Locate the cell with the specified text and output its [x, y] center coordinate. 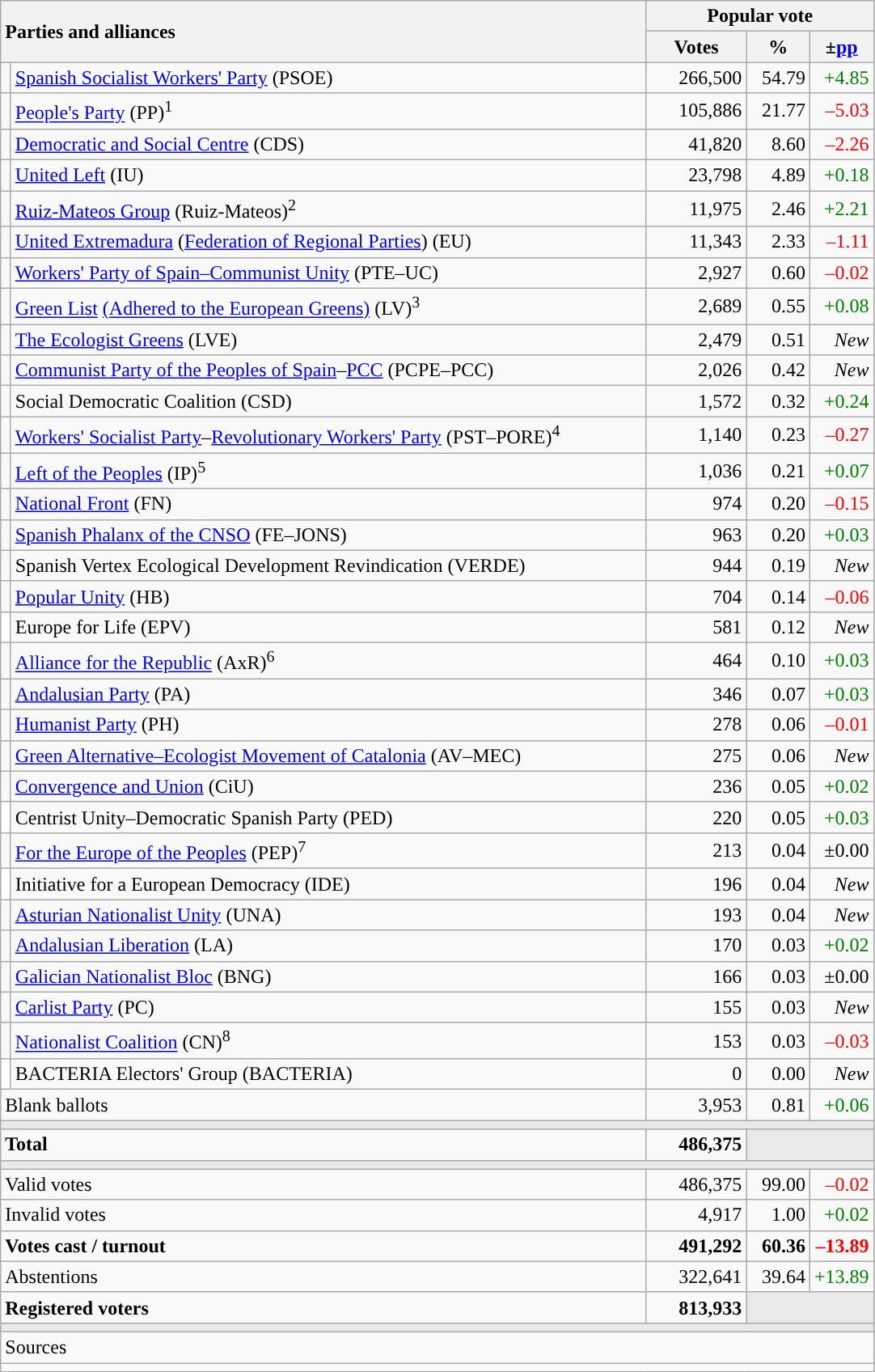
974 [696, 504]
Andalusian Party (PA) [328, 694]
+0.18 [841, 176]
Popular Unity (HB) [328, 596]
Galician Nationalist Bloc (BNG) [328, 976]
213 [696, 851]
United Extremadura (Federation of Regional Parties) (EU) [328, 242]
2,689 [696, 306]
266,500 [696, 78]
23,798 [696, 176]
0.07 [778, 694]
+0.24 [841, 401]
39.64 [778, 1277]
+13.89 [841, 1277]
Votes cast / turnout [323, 1246]
193 [696, 915]
41,820 [696, 144]
Valid votes [323, 1184]
704 [696, 596]
–0.27 [841, 435]
275 [696, 756]
Workers' Party of Spain–Communist Unity (PTE–UC) [328, 273]
–0.01 [841, 725]
% [778, 47]
0.23 [778, 435]
+2.21 [841, 209]
170 [696, 946]
2.46 [778, 209]
Andalusian Liberation (LA) [328, 946]
0.14 [778, 596]
Spanish Socialist Workers' Party (PSOE) [328, 78]
54.79 [778, 78]
0.51 [778, 340]
Registered voters [323, 1307]
BACTERIA Electors' Group (BACTERIA) [328, 1074]
0.81 [778, 1105]
60.36 [778, 1246]
Invalid votes [323, 1215]
0.12 [778, 627]
105,886 [696, 112]
Spanish Phalanx of the CNSO (FE–JONS) [328, 535]
236 [696, 786]
Carlist Party (PC) [328, 1007]
Green List (Adhered to the European Greens) (LV)3 [328, 306]
+0.07 [841, 471]
153 [696, 1040]
2,479 [696, 340]
0.60 [778, 273]
0.42 [778, 371]
United Left (IU) [328, 176]
–0.15 [841, 504]
People's Party (PP)1 [328, 112]
0.19 [778, 565]
–13.89 [841, 1246]
Spanish Vertex Ecological Development Revindication (VERDE) [328, 565]
–5.03 [841, 112]
8.60 [778, 144]
2,927 [696, 273]
Ruiz-Mateos Group (Ruiz-Mateos)2 [328, 209]
Europe for Life (EPV) [328, 627]
Communist Party of the Peoples of Spain–PCC (PCPE–PCC) [328, 371]
0.55 [778, 306]
581 [696, 627]
National Front (FN) [328, 504]
Popular vote [760, 16]
Humanist Party (PH) [328, 725]
491,292 [696, 1246]
21.77 [778, 112]
Left of the Peoples (IP)5 [328, 471]
Asturian Nationalist Unity (UNA) [328, 915]
166 [696, 976]
+0.06 [841, 1105]
99.00 [778, 1184]
Alliance for the Republic (AxR)6 [328, 660]
Sources [437, 1347]
–1.11 [841, 242]
0.00 [778, 1074]
Total [323, 1145]
3,953 [696, 1105]
346 [696, 694]
11,343 [696, 242]
0.32 [778, 401]
–0.03 [841, 1040]
0.10 [778, 660]
Workers' Socialist Party–Revolutionary Workers' Party (PST–PORE)4 [328, 435]
322,641 [696, 1277]
2,026 [696, 371]
464 [696, 660]
The Ecologist Greens (LVE) [328, 340]
Centrist Unity–Democratic Spanish Party (PED) [328, 817]
196 [696, 884]
813,933 [696, 1307]
Social Democratic Coalition (CSD) [328, 401]
–0.06 [841, 596]
944 [696, 565]
Votes [696, 47]
4.89 [778, 176]
+4.85 [841, 78]
Abstentions [323, 1277]
Green Alternative–Ecologist Movement of Catalonia (AV–MEC) [328, 756]
0 [696, 1074]
±pp [841, 47]
Initiative for a European Democracy (IDE) [328, 884]
1,140 [696, 435]
1,036 [696, 471]
2.33 [778, 242]
963 [696, 535]
+0.08 [841, 306]
Convergence and Union (CiU) [328, 786]
Democratic and Social Centre (CDS) [328, 144]
220 [696, 817]
1.00 [778, 1215]
Nationalist Coalition (CN)8 [328, 1040]
–2.26 [841, 144]
Blank ballots [323, 1105]
278 [696, 725]
155 [696, 1007]
Parties and alliances [323, 32]
1,572 [696, 401]
For the Europe of the Peoples (PEP)7 [328, 851]
0.21 [778, 471]
11,975 [696, 209]
4,917 [696, 1215]
